Capture the cell that displays the provided text and extract its (X, Y) central coordinate. 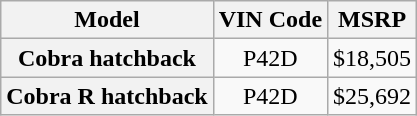
Cobra hatchback (107, 58)
MSRP (372, 20)
$25,692 (372, 96)
$18,505 (372, 58)
Cobra R hatchback (107, 96)
VIN Code (270, 20)
Model (107, 20)
